Detect which cell encompasses the target text, then output its [X, Y] center coordinate. 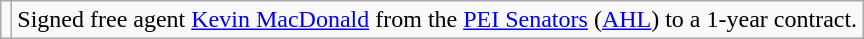
Signed free agent Kevin MacDonald from the PEI Senators (AHL) to a 1-year contract. [438, 20]
